Return the [X, Y] coordinate for the center point of the cell that contains the specified text.  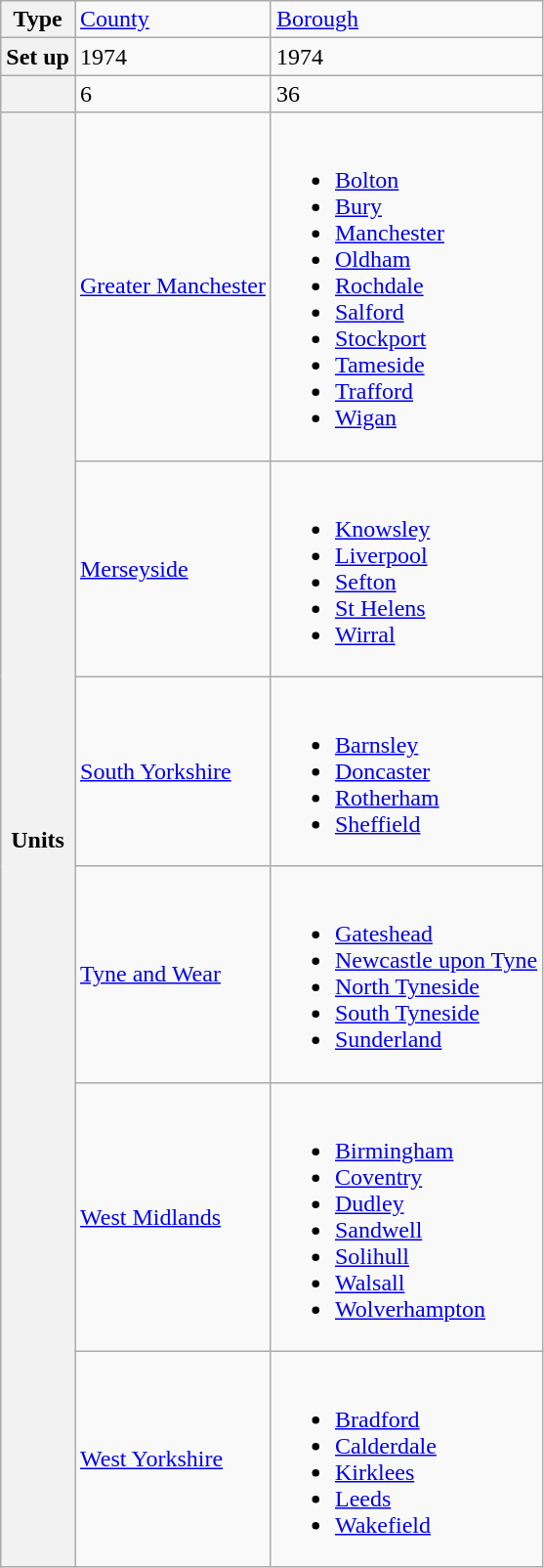
BarnsleyDoncasterRotherhamSheffield [406, 771]
Set up [38, 57]
West Yorkshire [172, 1459]
County [172, 20]
36 [406, 94]
Greater Manchester [172, 286]
GatesheadNewcastle upon TyneNorth TynesideSouth TynesideSunderland [406, 974]
6 [172, 94]
Tyne and Wear [172, 974]
Merseyside [172, 569]
BirminghamCoventryDudleySandwellSolihullWalsallWolverhampton [406, 1216]
Units [38, 840]
South Yorkshire [172, 771]
Type [38, 20]
BoltonBuryManchesterOldhamRochdaleSalfordStockportTamesideTraffordWigan [406, 286]
West Midlands [172, 1216]
Borough [406, 20]
KnowsleyLiverpoolSeftonSt HelensWirral [406, 569]
BradfordCalderdaleKirkleesLeedsWakefield [406, 1459]
